Pinpoint the cell where the given text exists, returning its (x, y) midpoint coordinate. 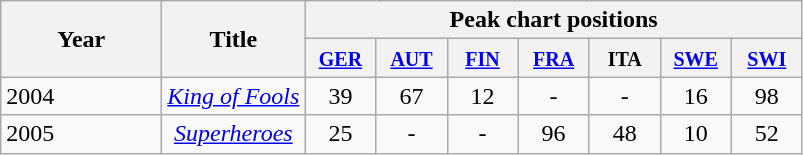
SWI (766, 58)
Title (234, 39)
GER (340, 58)
96 (554, 134)
FRA (554, 58)
48 (624, 134)
Peak chart positions (554, 20)
Superheroes (234, 134)
SWE (696, 58)
52 (766, 134)
67 (412, 96)
10 (696, 134)
16 (696, 96)
Year (82, 39)
2004 (82, 96)
98 (766, 96)
25 (340, 134)
AUT (412, 58)
2005 (82, 134)
ITA (624, 58)
39 (340, 96)
King of Fools (234, 96)
12 (482, 96)
FIN (482, 58)
